Identify which cell holds the provided text, then report its [X, Y] central coordinate. 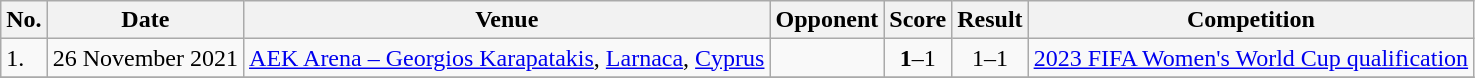
26 November 2021 [145, 58]
Opponent [827, 20]
AEK Arena – Georgios Karapatakis, Larnaca, Cyprus [507, 58]
Date [145, 20]
Result [990, 20]
2023 FIFA Women's World Cup qualification [1251, 58]
Score [918, 20]
Venue [507, 20]
Competition [1251, 20]
No. [24, 20]
1. [24, 58]
